Return the (x, y) coordinate for the center point of the cell that contains the specified text.  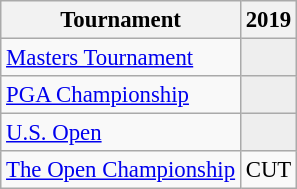
Masters Tournament (121, 58)
U.S. Open (121, 133)
The Open Championship (121, 170)
2019 (268, 20)
CUT (268, 170)
Tournament (121, 20)
PGA Championship (121, 95)
